Detect which cell encompasses the target text, then output its (x, y) center coordinate. 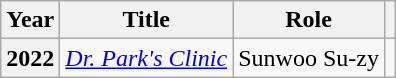
Sunwoo Su-zy (309, 58)
Year (30, 20)
2022 (30, 58)
Role (309, 20)
Title (146, 20)
Dr. Park's Clinic (146, 58)
